Output the [x, y] coordinate of the center of the cell containing the given text.  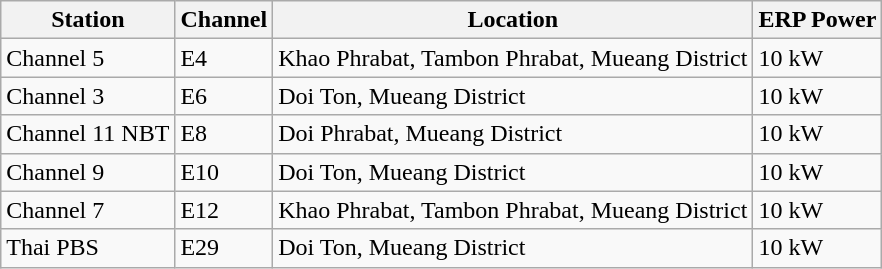
Channel 5 [88, 58]
Channel [224, 20]
Channel 11 NBT [88, 134]
Thai PBS [88, 248]
Channel 9 [88, 172]
ERP Power [818, 20]
E12 [224, 210]
E4 [224, 58]
Channel 7 [88, 210]
Station [88, 20]
E10 [224, 172]
Channel 3 [88, 96]
E29 [224, 248]
E8 [224, 134]
E6 [224, 96]
Doi Phrabat, Mueang District [513, 134]
Location [513, 20]
